Identify which cell holds the provided text, then report its (x, y) central coordinate. 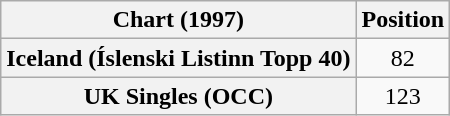
82 (403, 58)
Iceland (Íslenski Listinn Topp 40) (178, 58)
UK Singles (OCC) (178, 96)
Position (403, 20)
123 (403, 96)
Chart (1997) (178, 20)
